Determine the (X, Y) coordinate at the center of the cell enclosing the given text.  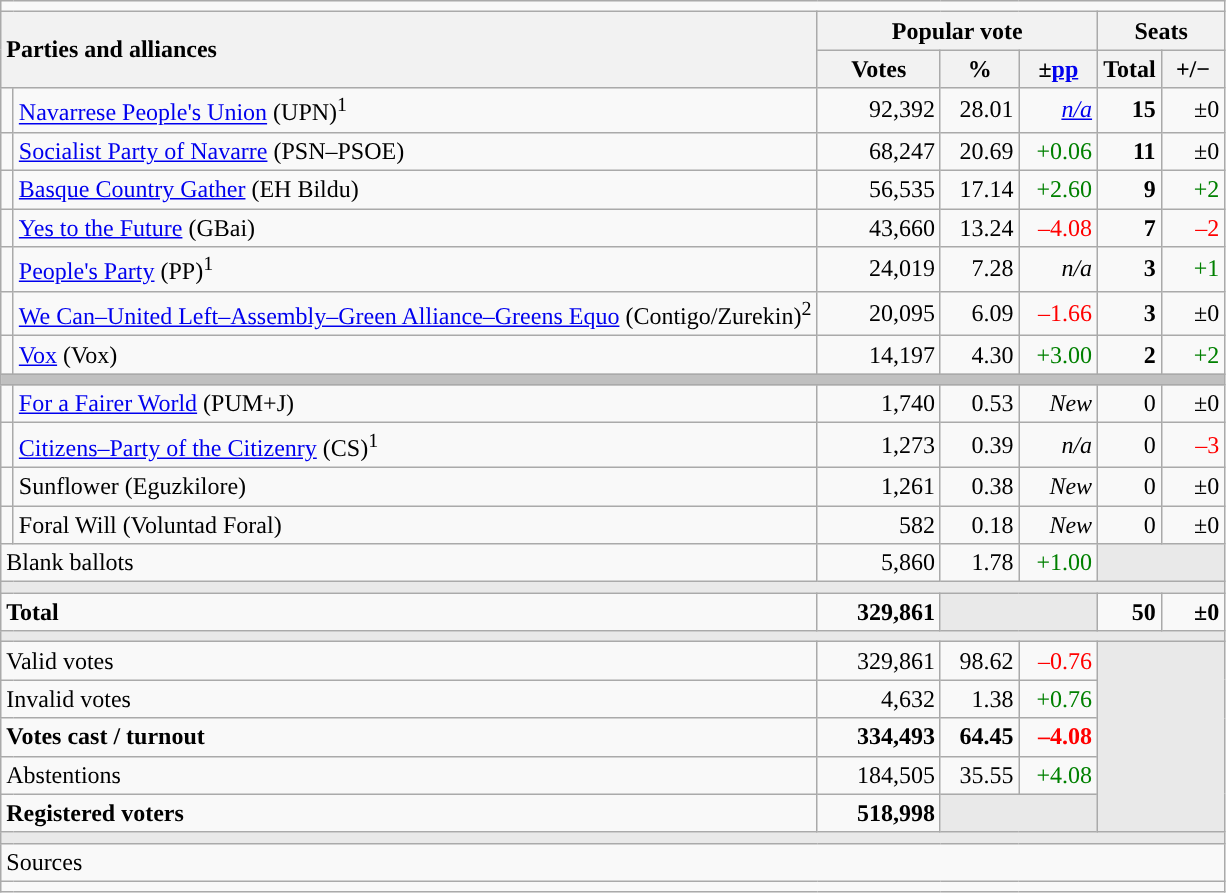
Registered voters (409, 813)
For a Fairer World (PUM+J) (415, 404)
–3 (1193, 446)
Sunflower (Eguzkilore) (415, 487)
Navarrese People's Union (UPN)1 (415, 110)
43,660 (879, 228)
Sources (613, 862)
+1.00 (1058, 563)
Seats (1162, 31)
Socialist Party of Navarre (PSN–PSOE) (415, 151)
% (980, 69)
7.28 (980, 270)
Yes to the Future (GBai) (415, 228)
+0.06 (1058, 151)
28.01 (980, 110)
Vox (Vox) (415, 355)
+2.60 (1058, 190)
15 (1130, 110)
6.09 (980, 314)
4.30 (980, 355)
9 (1130, 190)
We Can–United Left–Assembly–Green Alliance–Greens Equo (Contigo/Zurekin)2 (415, 314)
56,535 (879, 190)
Valid votes (409, 661)
20.69 (980, 151)
0.39 (980, 446)
24,019 (879, 270)
184,505 (879, 775)
+0.76 (1058, 699)
2 (1130, 355)
334,493 (879, 737)
92,392 (879, 110)
Basque Country Gather (EH Bildu) (415, 190)
Invalid votes (409, 699)
Citizens–Party of the Citizenry (CS)1 (415, 446)
0.18 (980, 525)
1,740 (879, 404)
5,860 (879, 563)
Foral Will (Voluntad Foral) (415, 525)
64.45 (980, 737)
1,273 (879, 446)
582 (879, 525)
1,261 (879, 487)
7 (1130, 228)
Votes cast / turnout (409, 737)
50 (1130, 612)
35.55 (980, 775)
–0.76 (1058, 661)
98.62 (980, 661)
14,197 (879, 355)
Parties and alliances (409, 50)
+3.00 (1058, 355)
People's Party (PP)1 (415, 270)
Popular vote (958, 31)
±pp (1058, 69)
–1.66 (1058, 314)
+/− (1193, 69)
1.78 (980, 563)
Abstentions (409, 775)
+4.08 (1058, 775)
0.53 (980, 404)
1.38 (980, 699)
11 (1130, 151)
Blank ballots (409, 563)
518,998 (879, 813)
0.38 (980, 487)
13.24 (980, 228)
Votes (879, 69)
–2 (1193, 228)
17.14 (980, 190)
68,247 (879, 151)
4,632 (879, 699)
20,095 (879, 314)
+1 (1193, 270)
